Pinpoint the cell where the given text exists, returning its [X, Y] midpoint coordinate. 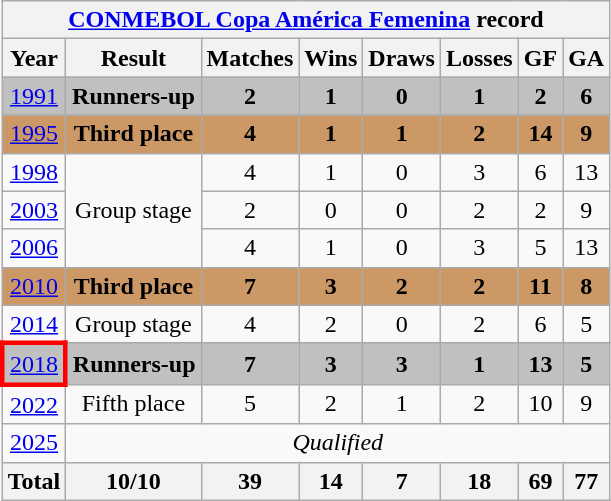
10/10 [134, 481]
2014 [34, 324]
Qualified [338, 443]
1998 [34, 172]
1995 [34, 134]
8 [586, 286]
Fifth place [134, 404]
39 [250, 481]
69 [540, 481]
CONMEBOL Copa América Femenina record [306, 20]
Result [134, 58]
11 [540, 286]
77 [586, 481]
GA [586, 58]
Wins [331, 58]
2006 [34, 248]
GF [540, 58]
1991 [34, 96]
2018 [34, 364]
Losses [479, 58]
18 [479, 481]
Total [34, 481]
Matches [250, 58]
Draws [402, 58]
10 [540, 404]
2025 [34, 443]
Year [34, 58]
2022 [34, 404]
2003 [34, 210]
2010 [34, 286]
